Return [x, y] of the center of cell containing provided text 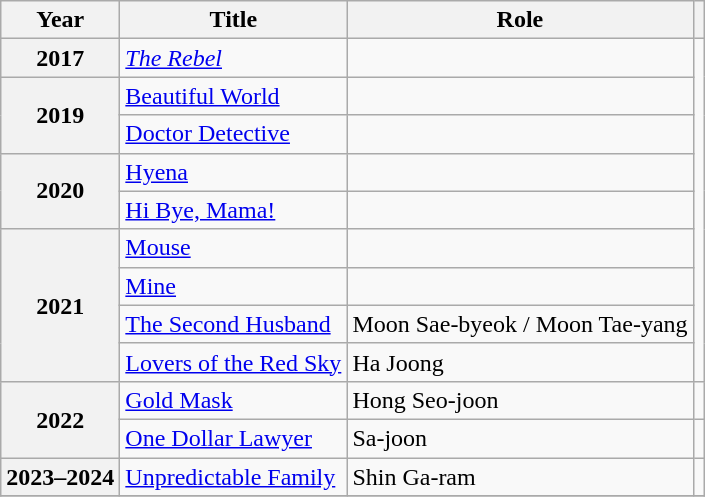
2017 [60, 58]
Title [234, 20]
Ha Joong [520, 362]
Role [520, 20]
2020 [60, 191]
Moon Sae-byeok / Moon Tae-yang [520, 324]
Unpredictable Family [234, 477]
Shin Ga-ram [520, 477]
Hi Bye, Mama! [234, 210]
Sa-joon [520, 438]
Hyena [234, 172]
2021 [60, 305]
Doctor Detective [234, 134]
2019 [60, 115]
Hong Seo-joon [520, 400]
Beautiful World [234, 96]
2022 [60, 419]
Year [60, 20]
Mine [234, 286]
2023–2024 [60, 477]
One Dollar Lawyer [234, 438]
Mouse [234, 248]
Lovers of the Red Sky [234, 362]
The Rebel [234, 58]
The Second Husband [234, 324]
Gold Mask [234, 400]
